For the text-containing cell, return its midpoint in [X, Y] coordinate format. 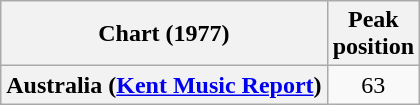
Australia (Kent Music Report) [164, 85]
Chart (1977) [164, 34]
Peakposition [373, 34]
63 [373, 85]
